Output the (X, Y) coordinate of the center of the cell containing the given text.  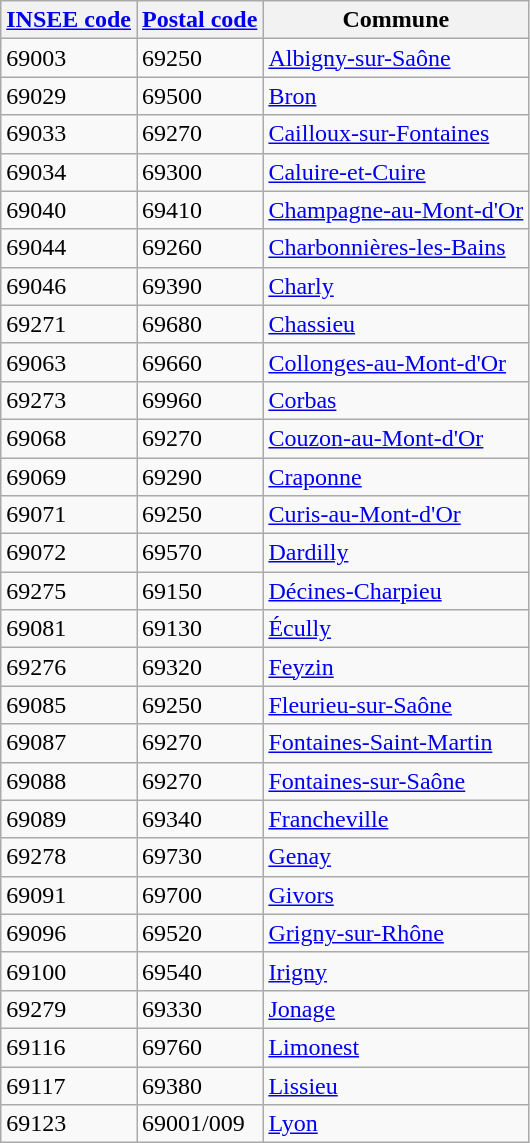
Charly (396, 286)
69046 (69, 286)
Givors (396, 895)
Collonges-au-Mont-d'Or (396, 362)
69072 (69, 553)
69660 (199, 362)
69040 (69, 210)
Francheville (396, 819)
Décines-Charpieu (396, 591)
69044 (69, 248)
69096 (69, 933)
Lissieu (396, 1085)
69063 (69, 362)
69150 (199, 591)
69088 (69, 781)
Grigny-sur-Rhône (396, 933)
Craponne (396, 477)
69071 (69, 515)
Jonage (396, 1009)
Commune (396, 20)
Caluire-et-Cuire (396, 172)
69116 (69, 1047)
Irigny (396, 971)
Genay (396, 857)
69760 (199, 1047)
69300 (199, 172)
69100 (69, 971)
INSEE code (69, 20)
69960 (199, 400)
Curis-au-Mont-d'Or (396, 515)
69570 (199, 553)
69410 (199, 210)
69540 (199, 971)
Cailloux-sur-Fontaines (396, 134)
Charbonnières-les-Bains (396, 248)
Corbas (396, 400)
69279 (69, 1009)
69340 (199, 819)
69033 (69, 134)
69123 (69, 1124)
69500 (199, 96)
69278 (69, 857)
Couzon-au-Mont-d'Or (396, 438)
69130 (199, 629)
69001/009 (199, 1124)
69275 (69, 591)
69680 (199, 324)
Écully (396, 629)
Postal code (199, 20)
69320 (199, 667)
69029 (69, 96)
69069 (69, 477)
69091 (69, 895)
Fontaines-sur-Saône (396, 781)
69260 (199, 248)
69081 (69, 629)
Limonest (396, 1047)
Feyzin (396, 667)
Fontaines-Saint-Martin (396, 743)
Albigny-sur-Saône (396, 58)
69087 (69, 743)
69330 (199, 1009)
69117 (69, 1085)
69380 (199, 1085)
Chassieu (396, 324)
69700 (199, 895)
Lyon (396, 1124)
Dardilly (396, 553)
69290 (199, 477)
Bron (396, 96)
69276 (69, 667)
69089 (69, 819)
69271 (69, 324)
69034 (69, 172)
Fleurieu-sur-Saône (396, 705)
69003 (69, 58)
69273 (69, 400)
69390 (199, 286)
69085 (69, 705)
69520 (199, 933)
Champagne-au-Mont-d'Or (396, 210)
69730 (199, 857)
69068 (69, 438)
